From the cell containing the given text, extract its center point as (X, Y) coordinate. 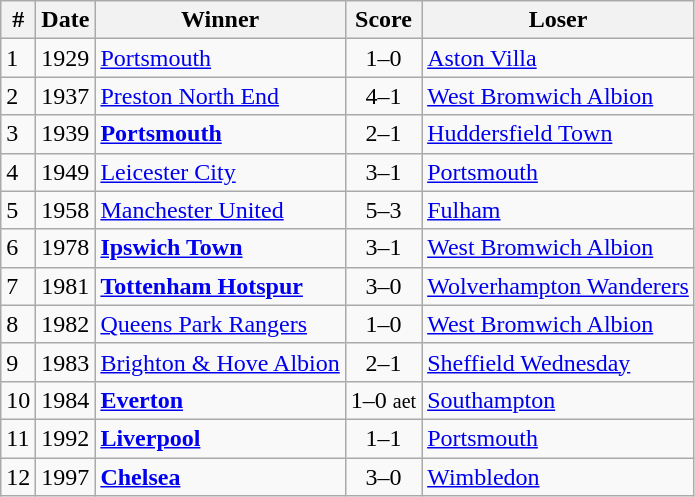
Chelsea (220, 477)
1–0 aet (383, 400)
1997 (66, 477)
1949 (66, 172)
11 (18, 438)
1983 (66, 362)
Preston North End (220, 96)
Queens Park Rangers (220, 324)
Manchester United (220, 210)
8 (18, 324)
1929 (66, 58)
1 (18, 58)
Liverpool (220, 438)
4–1 (383, 96)
Wolverhampton Wanderers (558, 286)
4 (18, 172)
6 (18, 248)
Winner (220, 20)
5–3 (383, 210)
Aston Villa (558, 58)
Loser (558, 20)
1992 (66, 438)
Huddersfield Town (558, 134)
9 (18, 362)
12 (18, 477)
1939 (66, 134)
5 (18, 210)
Brighton & Hove Albion (220, 362)
2 (18, 96)
10 (18, 400)
# (18, 20)
Sheffield Wednesday (558, 362)
1978 (66, 248)
Southampton (558, 400)
Tottenham Hotspur (220, 286)
1937 (66, 96)
Date (66, 20)
Wimbledon (558, 477)
1981 (66, 286)
1984 (66, 400)
1982 (66, 324)
Everton (220, 400)
7 (18, 286)
Leicester City (220, 172)
Ipswich Town (220, 248)
1958 (66, 210)
1–1 (383, 438)
Score (383, 20)
3 (18, 134)
Fulham (558, 210)
